Return [X, Y] of the center of cell containing provided text 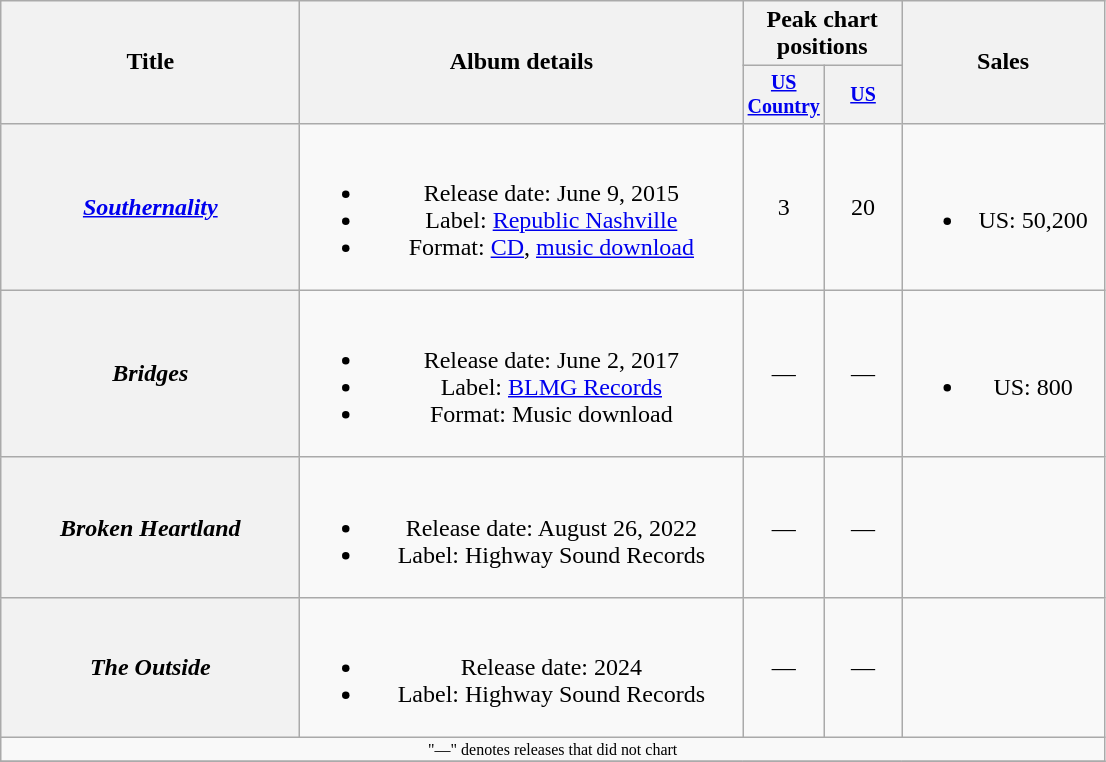
US Country [784, 94]
Release date: June 9, 2015Label: Republic NashvilleFormat: CD, music download [522, 206]
Southernality [150, 206]
"—" denotes releases that did not chart [553, 750]
Bridges [150, 374]
Title [150, 62]
Sales [1004, 62]
Release date: August 26, 2022Label: Highway Sound Records [522, 527]
US [864, 94]
3 [784, 206]
Release date: 2024Label: Highway Sound Records [522, 667]
US: 800 [1004, 374]
US: 50,200 [1004, 206]
Broken Heartland [150, 527]
20 [864, 206]
The Outside [150, 667]
Peak chartpositions [822, 34]
Album details [522, 62]
Release date: June 2, 2017Label: BLMG RecordsFormat: Music download [522, 374]
